Identify which cell holds the provided text, then report its [X, Y] central coordinate. 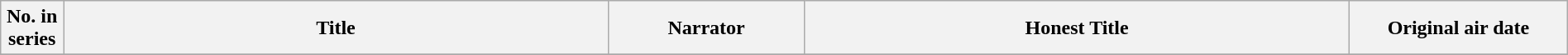
Honest Title [1077, 28]
Original air date [1459, 28]
No. inseries [32, 28]
Narrator [706, 28]
Title [336, 28]
